Search for the cell housing the specified text and yield its [x, y] center coordinate. 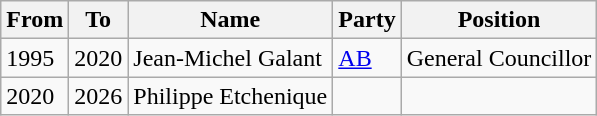
To [98, 20]
Position [499, 20]
From [35, 20]
1995 [35, 58]
Party [367, 20]
AB [367, 58]
2026 [98, 96]
Jean-Michel Galant [230, 58]
General Councillor [499, 58]
Name [230, 20]
Philippe Etchenique [230, 96]
